Extract the (X, Y) coordinate from the center of the cell holding the provided text.  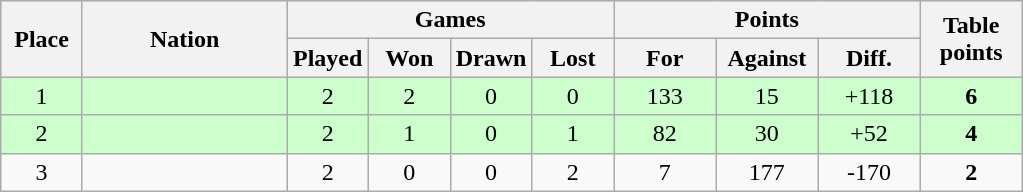
15 (767, 96)
Tablepoints (971, 39)
For (665, 58)
Games (450, 20)
+118 (869, 96)
4 (971, 134)
7 (665, 172)
Lost (573, 58)
82 (665, 134)
Diff. (869, 58)
Played (328, 58)
+52 (869, 134)
Place (42, 39)
-170 (869, 172)
30 (767, 134)
Won (409, 58)
Nation (184, 39)
Against (767, 58)
6 (971, 96)
Points (767, 20)
177 (767, 172)
3 (42, 172)
133 (665, 96)
Drawn (491, 58)
